Provide the [X, Y] coordinate of the cell's center where the given text is located.  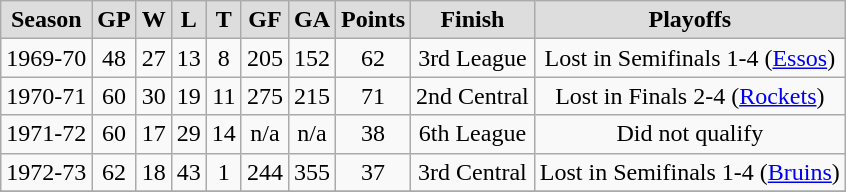
1969-70 [46, 58]
Playoffs [690, 20]
27 [154, 58]
13 [188, 58]
355 [312, 172]
GP [114, 20]
Finish [473, 20]
Lost in Finals 2-4 (Rockets) [690, 96]
14 [224, 134]
37 [374, 172]
GF [264, 20]
2nd Central [473, 96]
38 [374, 134]
17 [154, 134]
43 [188, 172]
71 [374, 96]
Lost in Semifinals 1-4 (Bruins) [690, 172]
8 [224, 58]
48 [114, 58]
11 [224, 96]
152 [312, 58]
1972-73 [46, 172]
18 [154, 172]
29 [188, 134]
205 [264, 58]
19 [188, 96]
3rd Central [473, 172]
L [188, 20]
Did not qualify [690, 134]
6th League [473, 134]
W [154, 20]
244 [264, 172]
1 [224, 172]
30 [154, 96]
215 [312, 96]
Lost in Semifinals 1-4 (Essos) [690, 58]
Season [46, 20]
1971-72 [46, 134]
GA [312, 20]
T [224, 20]
Points [374, 20]
3rd League [473, 58]
275 [264, 96]
1970-71 [46, 96]
